Capture the cell that displays the provided text and extract its (x, y) central coordinate. 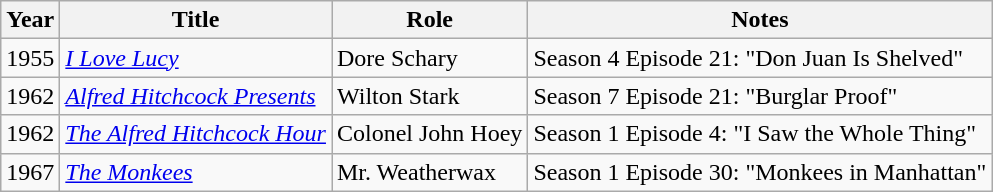
Role (430, 20)
Season 1 Episode 4: "I Saw the Whole Thing" (760, 134)
Colonel John Hoey (430, 134)
I Love Lucy (196, 58)
Mr. Weatherwax (430, 172)
Season 1 Episode 30: "Monkees in Manhattan" (760, 172)
The Alfred Hitchcock Hour (196, 134)
Season 4 Episode 21: "Don Juan Is Shelved" (760, 58)
Title (196, 20)
1955 (30, 58)
Season 7 Episode 21: "Burglar Proof" (760, 96)
Dore Schary (430, 58)
Alfred Hitchcock Presents (196, 96)
The Monkees (196, 172)
Notes (760, 20)
1967 (30, 172)
Wilton Stark (430, 96)
Year (30, 20)
